Capture the cell that displays the provided text and extract its [X, Y] central coordinate. 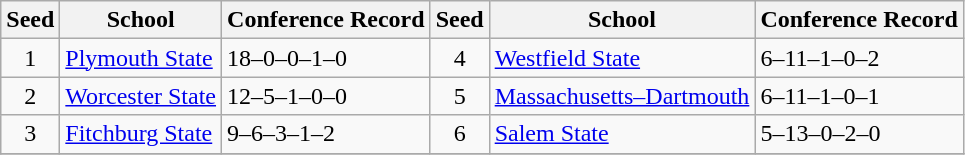
6–11–1–0–2 [860, 58]
1 [30, 58]
Westfield State [622, 58]
6–11–1–0–1 [860, 96]
Plymouth State [141, 58]
Fitchburg State [141, 134]
5–13–0–2–0 [860, 134]
4 [460, 58]
18–0–0–1–0 [326, 58]
Worcester State [141, 96]
5 [460, 96]
Massachusetts–Dartmouth [622, 96]
12–5–1–0–0 [326, 96]
3 [30, 134]
9–6–3–1–2 [326, 134]
6 [460, 134]
Salem State [622, 134]
2 [30, 96]
